Output the (X, Y) coordinate of the center of the cell containing the given text.  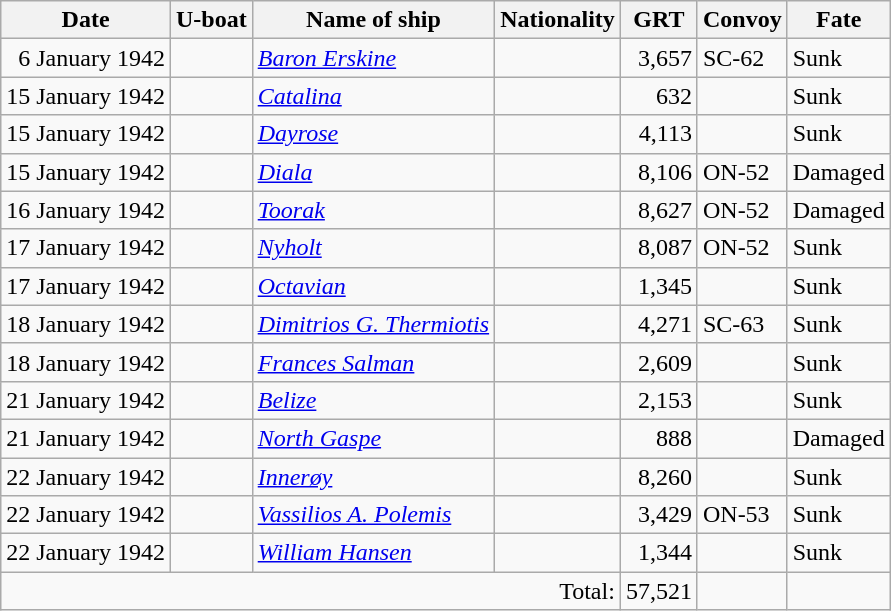
Diala (373, 172)
William Hansen (373, 553)
Innerøy (373, 477)
8,260 (658, 477)
3,429 (658, 515)
16 January 1942 (86, 210)
Date (86, 20)
Fate (838, 20)
3,657 (658, 58)
Catalina (373, 96)
632 (658, 96)
Nationality (558, 20)
SC-62 (742, 58)
2,153 (658, 400)
GRT (658, 20)
U-boat (211, 20)
4,113 (658, 134)
1,344 (658, 553)
57,521 (658, 591)
Convoy (742, 20)
4,271 (658, 324)
6 January 1942 (86, 58)
1,345 (658, 286)
SC-63 (742, 324)
North Gaspe (373, 438)
Dayrose (373, 134)
Dimitrios G. Thermiotis (373, 324)
Belize (373, 400)
888 (658, 438)
Name of ship (373, 20)
Baron Erskine (373, 58)
Nyholt (373, 248)
Total: (311, 591)
2,609 (658, 362)
Toorak (373, 210)
Octavian (373, 286)
Vassilios A. Polemis (373, 515)
8,106 (658, 172)
8,087 (658, 248)
Frances Salman (373, 362)
ON-53 (742, 515)
8,627 (658, 210)
